Provide the [x, y] coordinate of the cell's center where the given text is located.  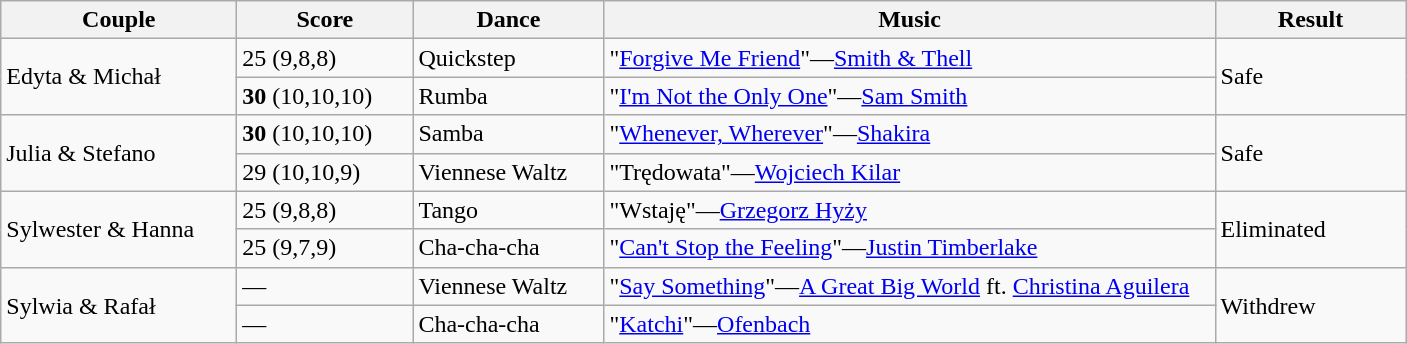
25 (9,7,9) [325, 248]
Sylwia & Rafał [119, 305]
Couple [119, 20]
Result [1310, 20]
"Say Something"—A Great Big World ft. Christina Aguilera [910, 286]
"Forgive Me Friend"—Smith & Thell [910, 58]
29 (10,10,9) [325, 172]
"Katchi"—Ofenbach [910, 324]
Tango [508, 210]
Quickstep [508, 58]
"I'm Not the Only One"—Sam Smith [910, 96]
Withdrew [1310, 305]
Eliminated [1310, 229]
Dance [508, 20]
Rumba [508, 96]
Score [325, 20]
Edyta & Michał [119, 77]
"Whenever, Wherever"—Shakira [910, 134]
"Trędowata"—Wojciech Kilar [910, 172]
Sylwester & Hanna [119, 229]
"Can't Stop the Feeling"—Justin Timberlake [910, 248]
Julia & Stefano [119, 153]
Samba [508, 134]
"Wstaję"—Grzegorz Hyży [910, 210]
Music [910, 20]
